Output the (X, Y) coordinate of the center of the cell containing the given text.  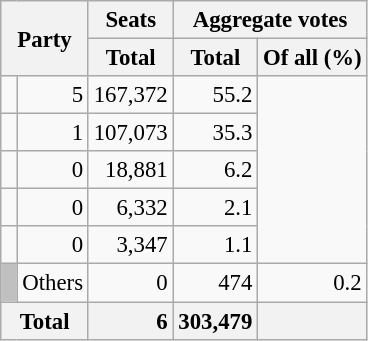
6.2 (216, 170)
6 (130, 321)
1.1 (216, 245)
Aggregate votes (270, 20)
Party (45, 38)
35.3 (216, 133)
2.1 (216, 208)
5 (52, 95)
6,332 (130, 208)
474 (216, 283)
107,073 (130, 133)
Seats (130, 20)
1 (52, 133)
Others (52, 283)
Of all (%) (312, 58)
55.2 (216, 95)
303,479 (216, 321)
167,372 (130, 95)
18,881 (130, 170)
0.2 (312, 283)
3,347 (130, 245)
